Scan for the cell matching the given text and deliver its (X, Y) coordinate at center. 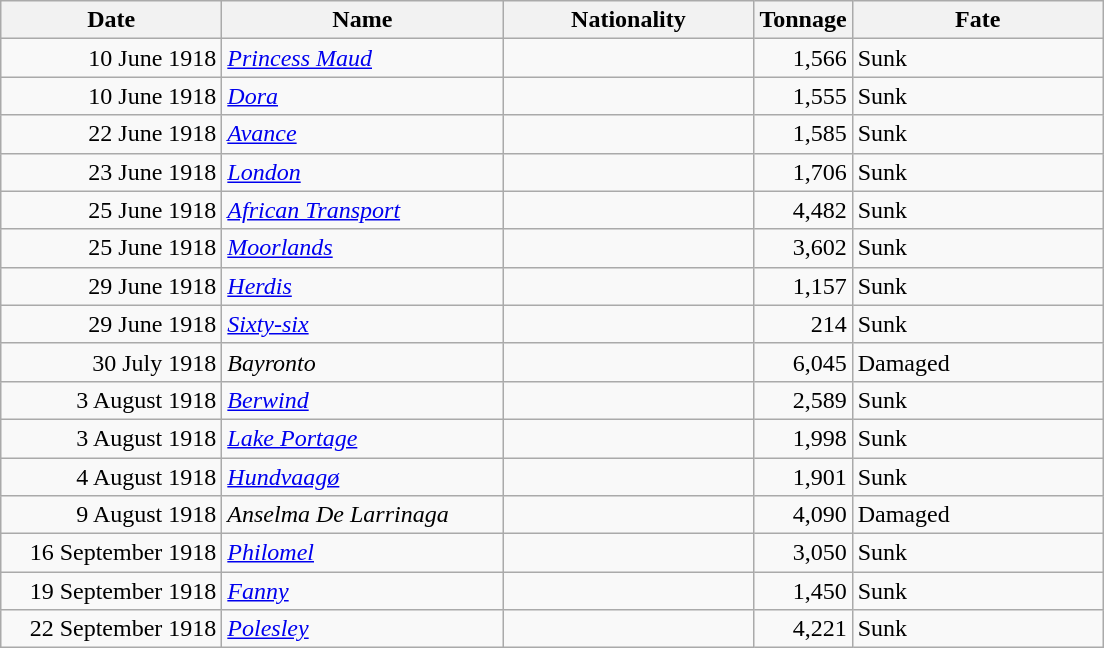
Date (112, 20)
Bayronto (362, 362)
4,221 (803, 629)
Sixty-six (362, 324)
1,706 (803, 172)
1,450 (803, 591)
1,901 (803, 477)
3,050 (803, 553)
Nationality (628, 20)
Lake Portage (362, 438)
214 (803, 324)
Name (362, 20)
1,555 (803, 96)
1,566 (803, 58)
African Transport (362, 210)
London (362, 172)
Fanny (362, 591)
4 August 1918 (112, 477)
Fate (978, 20)
3,602 (803, 248)
Philomel (362, 553)
Tonnage (803, 20)
1,157 (803, 286)
Herdis (362, 286)
30 July 1918 (112, 362)
23 June 1918 (112, 172)
Dora (362, 96)
Avance (362, 134)
2,589 (803, 400)
4,482 (803, 210)
Anselma De Larrinaga (362, 515)
Polesley (362, 629)
4,090 (803, 515)
19 September 1918 (112, 591)
Berwind (362, 400)
Princess Maud (362, 58)
9 August 1918 (112, 515)
22 June 1918 (112, 134)
1,585 (803, 134)
Moorlands (362, 248)
6,045 (803, 362)
1,998 (803, 438)
16 September 1918 (112, 553)
Hundvaagø (362, 477)
22 September 1918 (112, 629)
